Search for the cell housing the specified text and yield its (x, y) center coordinate. 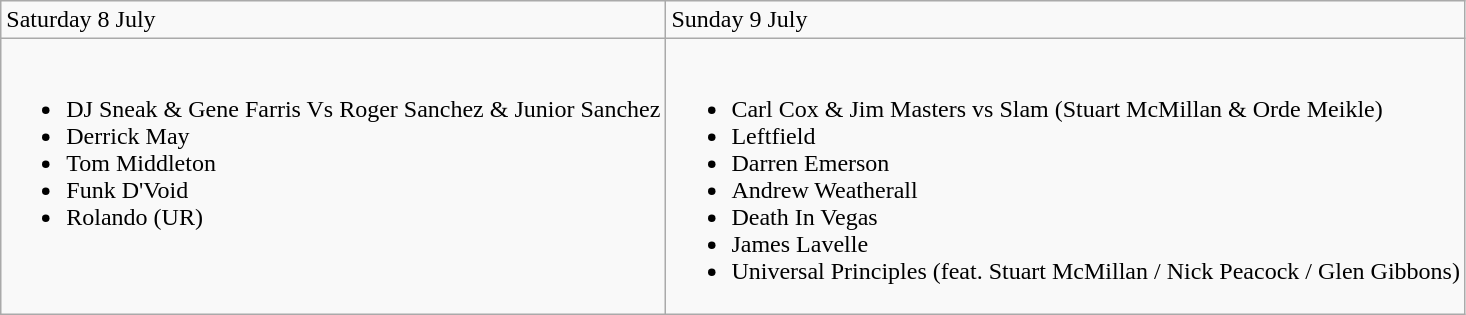
Saturday 8 July (334, 20)
DJ Sneak & Gene Farris Vs Roger Sanchez & Junior SanchezDerrick MayTom MiddletonFunk D'VoidRolando (UR) (334, 176)
Sunday 9 July (1066, 20)
